Pinpoint the cell where the given text exists, returning its [x, y] midpoint coordinate. 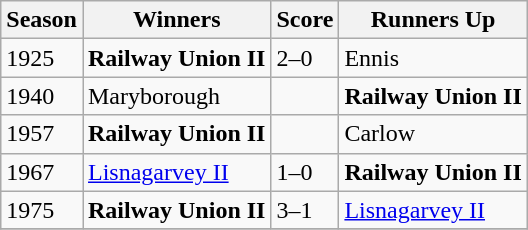
Ennis [433, 58]
1940 [42, 96]
1957 [42, 134]
Score [305, 20]
Season [42, 20]
Maryborough [176, 96]
Runners Up [433, 20]
1925 [42, 58]
1967 [42, 172]
Winners [176, 20]
1975 [42, 210]
Carlow [433, 134]
3–1 [305, 210]
2–0 [305, 58]
1–0 [305, 172]
